Locate the cell with the specified text and output its [x, y] center coordinate. 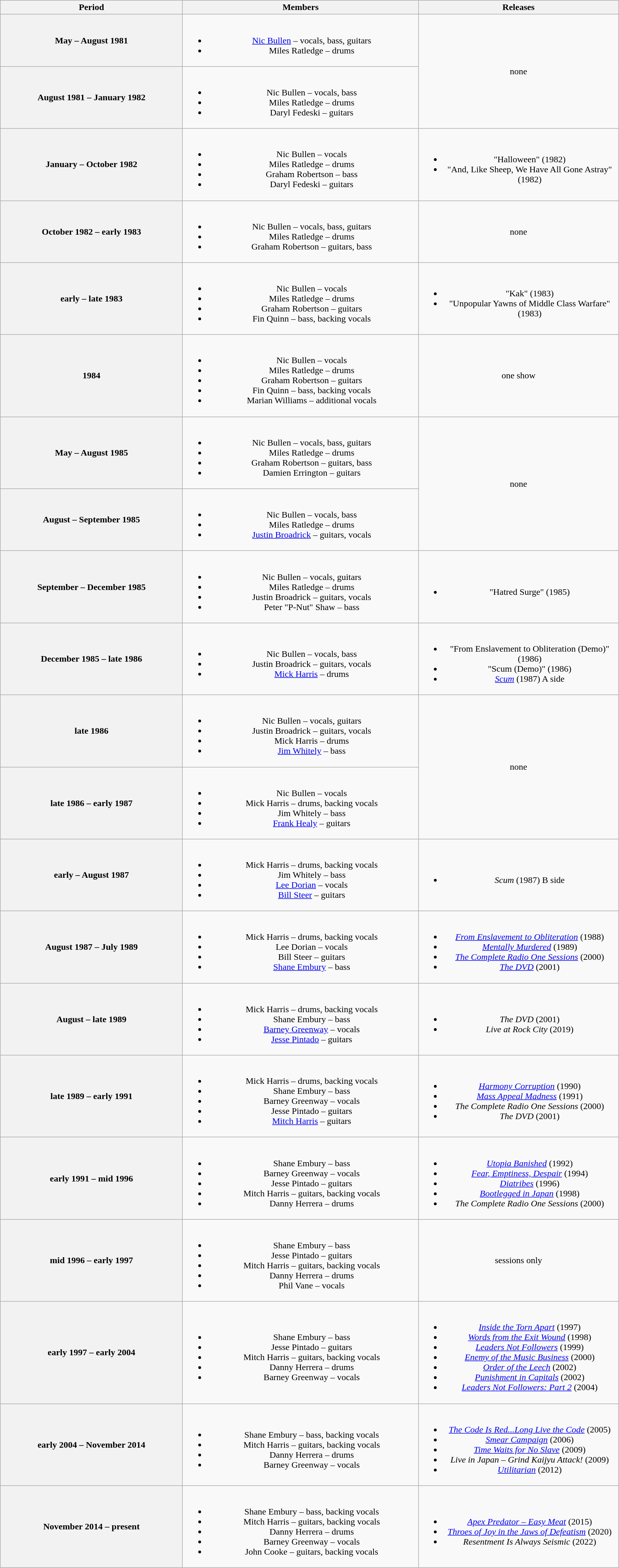
Utopia Banished (1992)Fear, Emptiness, Despair (1994)Diatribes (1996)Bootlegged in Japan (1998)The Complete Radio One Sessions (2000) [518, 1179]
August 1981 – January 1982 [91, 97]
May – August 1985 [91, 453]
Harmony Corruption (1990)Mass Appeal Madness (1991)The Complete Radio One Sessions (2000) The DVD (2001) [518, 1096]
Mick Harris – drums, backing vocalsJim Whitely – bassLee Dorian – vocalsBill Steer – guitars [301, 875]
Nic Bullen – vocalsMiles Ratledge – drumsGraham Robertson – bassDaryl Fedeski – guitars [301, 164]
Nic Bullen – vocals, bass, guitarsMiles Ratledge – drumsGraham Robertson – guitars, bass [301, 232]
Nic Bullen – vocalsMiles Ratledge – drumsGraham Robertson – guitarsFin Quinn – bass, backing vocalsMarian Williams – additional vocals [301, 376]
"Halloween" (1982)"And, Like Sheep, We Have All Gone Astray" (1982) [518, 164]
Apex Predator – Easy Meat (2015)Throes of Joy in the Jaws of Defeatism (2020)Resentment Is Always Seismic (2022) [518, 1527]
early 1991 – mid 1996 [91, 1179]
August – late 1989 [91, 1019]
January – October 1982 [91, 164]
early – August 1987 [91, 875]
November 2014 – present [91, 1527]
mid 1996 – early 1997 [91, 1260]
Mick Harris – drums, backing vocalsShane Embury – bassBarney Greenway – vocalsJesse Pintado – guitars [301, 1019]
late 1986 – early 1987 [91, 803]
December 1985 – late 1986 [91, 659]
Nic Bullen – vocals, bassMiles Ratledge – drumsDaryl Fedeski – guitars [301, 97]
Period [91, 7]
Mick Harris – drums, backing vocalsLee Dorian – vocalsBill Steer – guitarsShane Embury – bass [301, 947]
Members [301, 7]
August 1987 – July 1989 [91, 947]
early 1997 – early 2004 [91, 1352]
late 1986 [91, 731]
one show [518, 376]
Mick Harris – drums, backing vocalsShane Embury – bassBarney Greenway – vocalsJesse Pintado – guitarsMitch Harris – guitars [301, 1096]
Nic Bullen – vocals, bass, guitarsMiles Ratledge – drumsGraham Robertson – guitars, bassDamien Errington – guitars [301, 453]
Shane Embury – bassBarney Greenway – vocalsJesse Pintado – guitarsMitch Harris – guitars, backing vocalsDanny Herrera – drums [301, 1179]
September – December 1985 [91, 587]
late 1989 – early 1991 [91, 1096]
early – late 1983 [91, 299]
Nic Bullen – vocals, bassJustin Broadrick – guitars, vocalsMick Harris – drums [301, 659]
"Kak" (1983)"Unpopular Yawns of Middle Class Warfare" (1983) [518, 299]
August – September 1985 [91, 520]
May – August 1981 [91, 40]
Shane Embury – bassJesse Pintado – guitarsMitch Harris – guitars, backing vocalsDanny Herrera – drumsPhil Vane – vocals [301, 1260]
1984 [91, 376]
Nic Bullen – vocals, guitarsJustin Broadrick – guitars, vocalsMick Harris – drumsJim Whitely – bass [301, 731]
Nic Bullen – vocals, bassMiles Ratledge – drumsJustin Broadrick – guitars, vocals [301, 520]
"Hatred Surge" (1985) [518, 587]
Shane Embury – bassJesse Pintado – guitarsMitch Harris – guitars, backing vocalsDanny Herrera – drumsBarney Greenway – vocals [301, 1352]
Nic Bullen – vocalsMiles Ratledge – drumsGraham Robertson – guitarsFin Quinn – bass, backing vocals [301, 299]
From Enslavement to Obliteration (1988)Mentally Murdered (1989)The Complete Radio One Sessions (2000) The DVD (2001) [518, 947]
October 1982 – early 1983 [91, 232]
Nic Bullen – vocals, guitarsMiles Ratledge – drumsJustin Broadrick – guitars, vocalsPeter "P-Nut" Shaw – bass [301, 587]
Nic Bullen – vocalsMick Harris – drums, backing vocalsJim Whitely – bassFrank Healy – guitars [301, 803]
Releases [518, 7]
Shane Embury – bass, backing vocalsMitch Harris – guitars, backing vocalsDanny Herrera – drumsBarney Greenway – vocals [301, 1444]
The DVD (2001) Live at Rock City (2019) [518, 1019]
Nic Bullen – vocals, bass, guitarsMiles Ratledge – drums [301, 40]
Scum (1987) B side [518, 875]
"From Enslavement to Obliteration (Demo)" (1986)"Scum (Demo)" (1986)Scum (1987) A side [518, 659]
sessions only [518, 1260]
early 2004 – November 2014 [91, 1444]
